Identify which cell holds the provided text, then report its (X, Y) central coordinate. 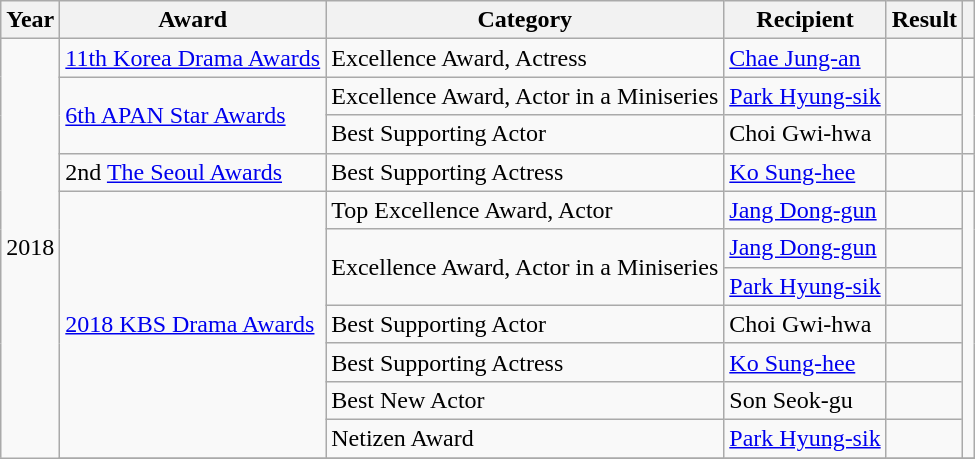
6th APAN Star Awards (193, 115)
11th Korea Drama Awards (193, 58)
Excellence Award, Actress (525, 58)
2nd The Seoul Awards (193, 172)
Netizen Award (525, 438)
Category (525, 20)
Son Seok-gu (805, 400)
Year (30, 20)
Result (924, 20)
2018 (30, 248)
Recipient (805, 20)
Best New Actor (525, 400)
Award (193, 20)
2018 KBS Drama Awards (193, 324)
Chae Jung-an (805, 58)
Top Excellence Award, Actor (525, 210)
